From the cell containing the given text, extract its center point as [X, Y] coordinate. 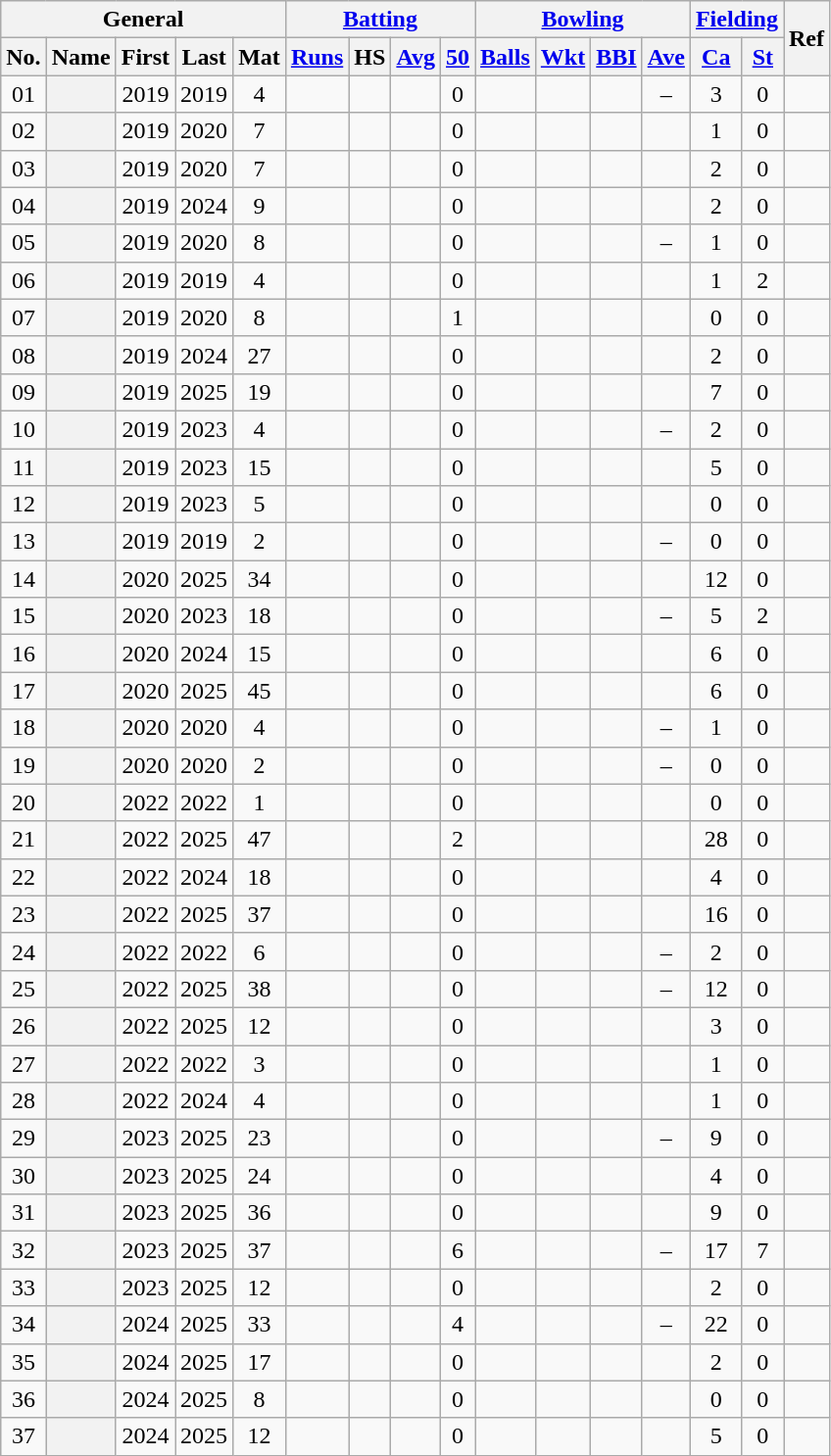
First [145, 57]
26 [24, 1026]
07 [24, 317]
47 [260, 840]
03 [24, 169]
No. [24, 57]
20 [24, 802]
50 [457, 57]
Last [204, 57]
13 [24, 542]
21 [24, 840]
31 [24, 1213]
Ave [666, 57]
Ca [715, 57]
Runs [317, 57]
Balls [506, 57]
Fielding [737, 20]
Wkt [562, 57]
05 [24, 243]
Batting [380, 20]
BBI [616, 57]
35 [24, 1362]
St [762, 57]
01 [24, 94]
08 [24, 355]
Bowling [583, 20]
Ref [807, 38]
06 [24, 280]
General [143, 20]
25 [24, 989]
14 [24, 579]
10 [24, 429]
38 [260, 989]
29 [24, 1139]
04 [24, 206]
Mat [260, 57]
11 [24, 467]
Name [80, 57]
HS [370, 57]
Avg [415, 57]
09 [24, 392]
30 [24, 1176]
32 [24, 1250]
45 [260, 691]
02 [24, 131]
